Find where the given text appears and provide that cell's center as (X, Y) coordinate. 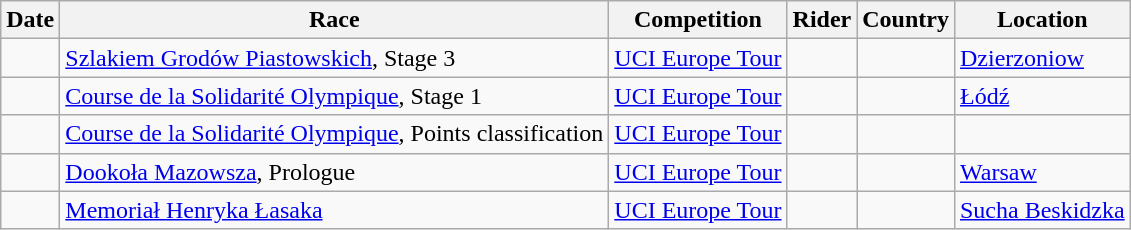
Dzierzoniow (1042, 58)
Competition (698, 20)
Szlakiem Grodów Piastowskich, Stage 3 (334, 58)
Łódź (1042, 96)
Warsaw (1042, 172)
Memoriał Henryka Łasaka (334, 210)
Dookoła Mazowsza, Prologue (334, 172)
Country (906, 20)
Race (334, 20)
Date (30, 20)
Location (1042, 20)
Course de la Solidarité Olympique, Points classification (334, 134)
Sucha Beskidzka (1042, 210)
Course de la Solidarité Olympique, Stage 1 (334, 96)
Rider (822, 20)
